From the cell containing the given text, extract its center point as [x, y] coordinate. 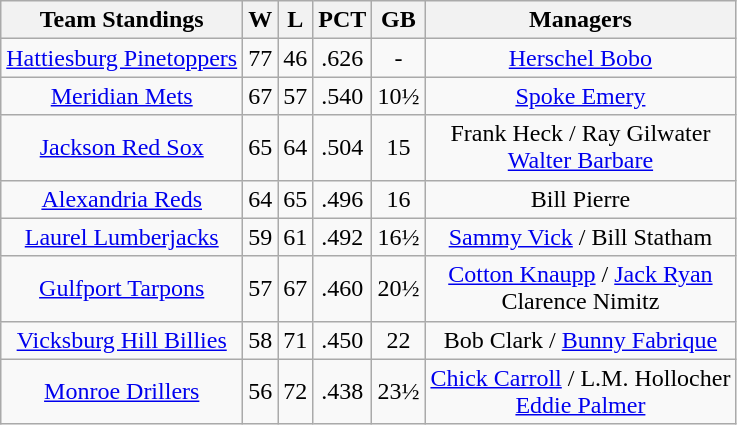
Gulfport Tarpons [122, 288]
Spoke Emery [580, 96]
71 [296, 340]
10½ [398, 96]
Laurel Lumberjacks [122, 237]
.496 [342, 199]
46 [296, 58]
Cotton Knaupp / Jack Ryan Clarence Nimitz [580, 288]
61 [296, 237]
- [398, 58]
77 [260, 58]
Team Standings [122, 20]
72 [296, 392]
W [260, 20]
Hattiesburg Pinetoppers [122, 58]
Managers [580, 20]
Meridian Mets [122, 96]
22 [398, 340]
Bill Pierre [580, 199]
Bob Clark / Bunny Fabrique [580, 340]
Sammy Vick / Bill Statham [580, 237]
.540 [342, 96]
.492 [342, 237]
Herschel Bobo [580, 58]
56 [260, 392]
Monroe Drillers [122, 392]
.626 [342, 58]
20½ [398, 288]
L [296, 20]
Jackson Red Sox [122, 148]
.450 [342, 340]
Alexandria Reds [122, 199]
16½ [398, 237]
.460 [342, 288]
Chick Carroll / L.M. Hollocher Eddie Palmer [580, 392]
58 [260, 340]
16 [398, 199]
15 [398, 148]
23½ [398, 392]
Frank Heck / Ray Gilwater Walter Barbare [580, 148]
.504 [342, 148]
GB [398, 20]
59 [260, 237]
Vicksburg Hill Billies [122, 340]
.438 [342, 392]
PCT [342, 20]
